Return [X, Y] of the center of cell containing provided text 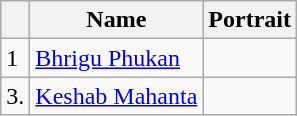
Bhrigu Phukan [116, 58]
Name [116, 20]
1 [16, 58]
3. [16, 96]
Portrait [250, 20]
Keshab Mahanta [116, 96]
